Provide the [X, Y] coordinate of the cell's center where the given text is located.  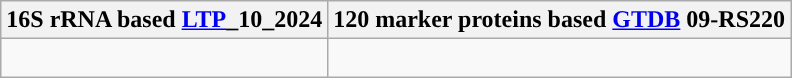
120 marker proteins based GTDB 09-RS220 [560, 20]
16S rRNA based LTP_10_2024 [164, 20]
